Locate the cell with the specified text and output its (X, Y) center coordinate. 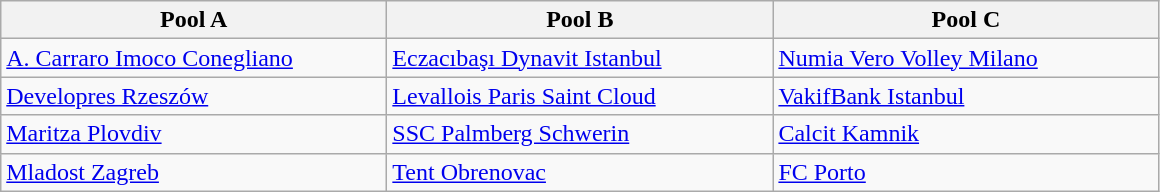
Numia Vero Volley Milano (966, 58)
Pool C (966, 20)
Pool A (194, 20)
Developres Rzeszów (194, 96)
SSC Palmberg Schwerin (580, 134)
Levallois Paris Saint Cloud (580, 96)
VakifBank Istanbul (966, 96)
Calcit Kamnik (966, 134)
Pool B (580, 20)
Tent Obrenovac (580, 172)
Maritza Plovdiv (194, 134)
Mladost Zagreb (194, 172)
A. Carraro Imoco Conegliano (194, 58)
Eczacıbaşı Dynavit Istanbul (580, 58)
FC Porto (966, 172)
